Return (x, y) of the center of cell containing provided text 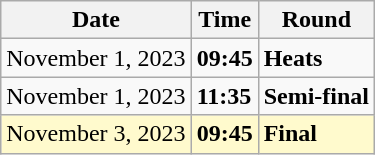
11:35 (224, 96)
Date (96, 20)
Final (316, 134)
Time (224, 20)
Semi-final (316, 96)
November 3, 2023 (96, 134)
Round (316, 20)
Heats (316, 58)
